Provide the [x, y] coordinate of the cell's center where the given text is located.  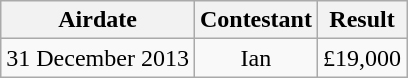
£19,000 [362, 58]
Ian [256, 58]
31 December 2013 [98, 58]
Result [362, 20]
Airdate [98, 20]
Contestant [256, 20]
